For the text-containing cell, return its midpoint in (X, Y) coordinate format. 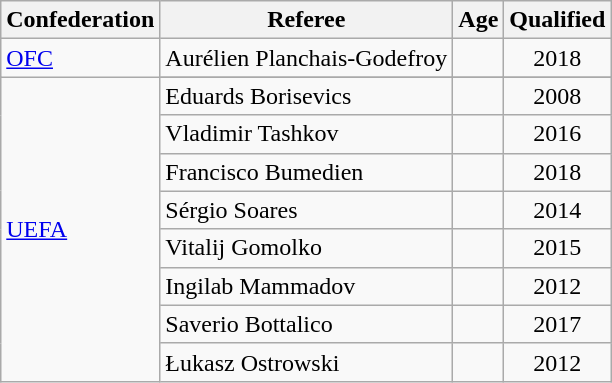
Francisco Bumedien (306, 172)
2008 (558, 96)
UEFA (80, 229)
Łukasz Ostrowski (306, 362)
OFC (80, 58)
2017 (558, 324)
Vladimir Tashkov (306, 134)
Ingilab Mammadov (306, 286)
2016 (558, 134)
Age (478, 20)
Saverio Bottalico (306, 324)
Qualified (558, 20)
Referee (306, 20)
Eduards Borisevics (306, 96)
Confederation (80, 20)
2015 (558, 248)
2014 (558, 210)
Sérgio Soares (306, 210)
Vitalij Gomolko (306, 248)
Aurélien Planchais-Godefroy (306, 58)
